Locate the cell with the specified text and output its [x, y] center coordinate. 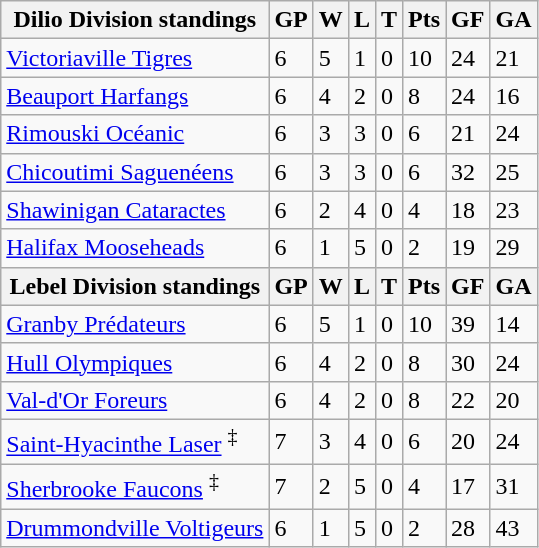
19 [468, 248]
Hull Olympiques [135, 362]
Dilio Division standings [135, 20]
31 [514, 486]
22 [468, 400]
25 [514, 172]
18 [468, 210]
Drummondville Voltigeurs [135, 528]
Val-d'Or Foreurs [135, 400]
16 [514, 96]
Shawinigan Cataractes [135, 210]
30 [468, 362]
23 [514, 210]
Victoriaville Tigres [135, 58]
Saint-Hyacinthe Laser ‡ [135, 442]
Sherbrooke Faucons ‡ [135, 486]
Granby Prédateurs [135, 324]
Lebel Division standings [135, 286]
Halifax Mooseheads [135, 248]
39 [468, 324]
Chicoutimi Saguenéens [135, 172]
28 [468, 528]
43 [514, 528]
17 [468, 486]
29 [514, 248]
Rimouski Océanic [135, 134]
14 [514, 324]
32 [468, 172]
Beauport Harfangs [135, 96]
